Return the (x, y) coordinate for the center point of the cell that contains the specified text.  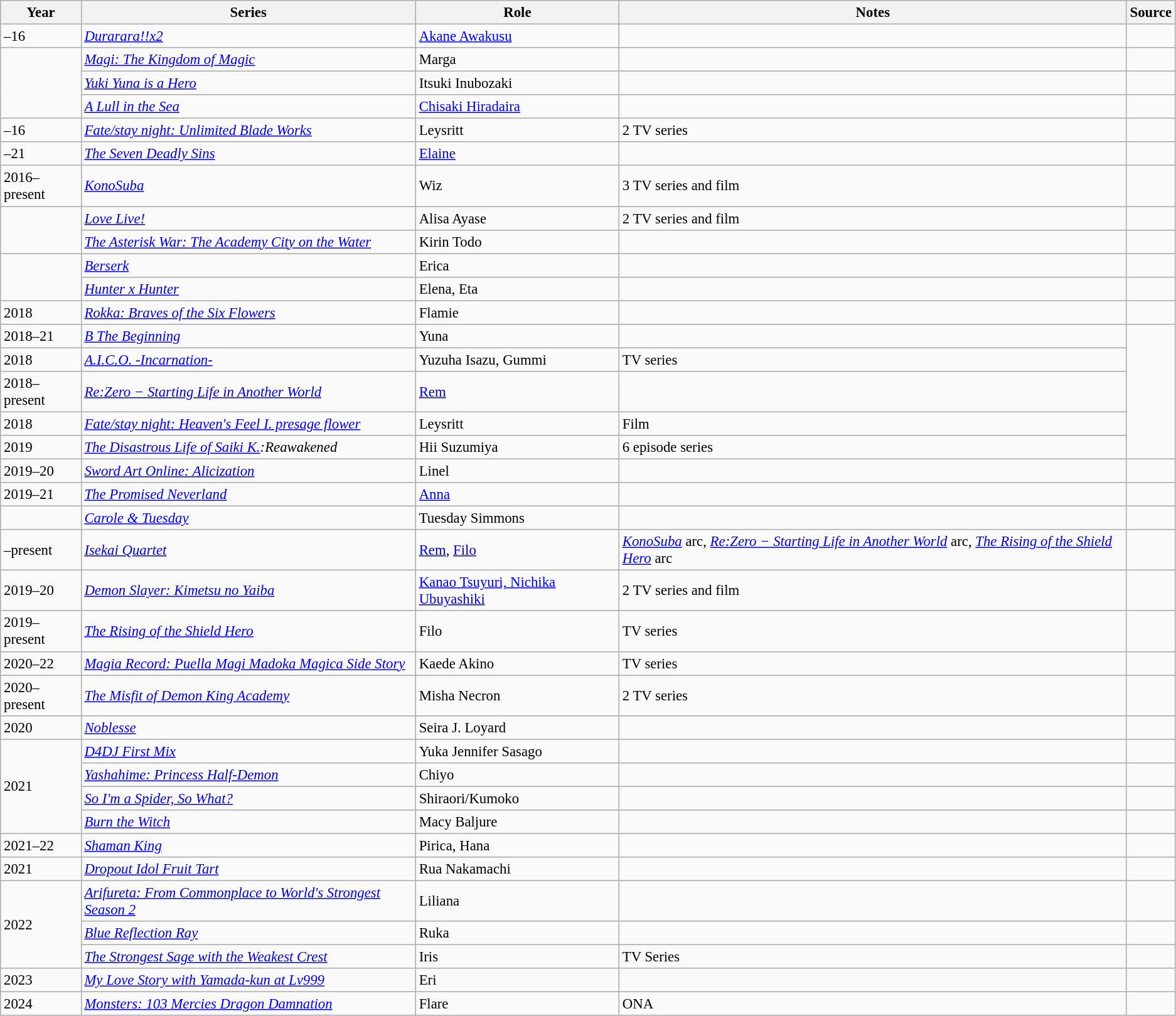
2018–present (41, 392)
Pirica, Hana (517, 845)
Monsters: 103 Mercies Dragon Damnation (249, 1004)
Arifureta: From Commonplace to World's Strongest Season 2 (249, 901)
The Rising of the Shield Hero (249, 631)
TV Series (872, 957)
3 TV series and film (872, 186)
Role (517, 13)
Erica (517, 265)
Shiraori/Kumoko (517, 798)
Chisaki Hiradaira (517, 107)
The Asterisk War: The Academy City on the Water (249, 242)
Itsuki Inubozaki (517, 83)
Wiz (517, 186)
Iris (517, 957)
Linel (517, 471)
Rem, Filo (517, 550)
Yuki Yuna is a Hero (249, 83)
KonoSuba arc, Re:Zero − Starting Life in Another World arc, The Rising of the Shield Hero arc (872, 550)
–present (41, 550)
Marga (517, 60)
Hunter x Hunter (249, 289)
Love Live! (249, 218)
Akane Awakusu (517, 36)
Kaede Akino (517, 663)
Kirin Todo (517, 242)
KonoSuba (249, 186)
Source (1151, 13)
Shaman King (249, 845)
Magi: The Kingdom of Magic (249, 60)
Magia Record: Puella Magi Madoka Magica Side Story (249, 663)
Kanao Tsuyuri, Nichika Ubuyashiki (517, 591)
ONA (872, 1004)
Elena, Eta (517, 289)
Burn the Witch (249, 822)
Alisa Ayase (517, 218)
Misha Necron (517, 695)
–21 (41, 154)
Year (41, 13)
The Disastrous Life of Saiki K.:Reawakened (249, 447)
Fate/stay night: Unlimited Blade Works (249, 131)
Ruka (517, 933)
2020–present (41, 695)
Yashahime: Princess Half-Demon (249, 775)
The Promised Neverland (249, 495)
Flare (517, 1004)
The Strongest Sage with the Weakest Crest (249, 957)
Yuna (517, 336)
D4DJ First Mix (249, 751)
Fate/stay night: Heaven's Feel I. presage flower (249, 424)
Yuzuha Isazu, Gummi (517, 360)
2019–present (41, 631)
2021–22 (41, 845)
Dropout Idol Fruit Tart (249, 869)
Filo (517, 631)
Anna (517, 495)
A.I.C.O. -Incarnation- (249, 360)
Demon Slayer: Kimetsu no Yaiba (249, 591)
Elaine (517, 154)
Series (249, 13)
2016–present (41, 186)
Re:Zero − Starting Life in Another World (249, 392)
A Lull in the Sea (249, 107)
Rua Nakamachi (517, 869)
Hii Suzumiya (517, 447)
Yuka Jennifer Sasago (517, 751)
Rem (517, 392)
6 episode series (872, 447)
2020 (41, 727)
B The Beginning (249, 336)
Flamie (517, 313)
2020–22 (41, 663)
The Misfit of Demon King Academy (249, 695)
2022 (41, 925)
2024 (41, 1004)
Isekai Quartet (249, 550)
Berserk (249, 265)
Durarara!!x2 (249, 36)
2023 (41, 980)
2019 (41, 447)
Tuesday Simmons (517, 518)
The Seven Deadly Sins (249, 154)
Rokka: Braves of the Six Flowers (249, 313)
Noblesse (249, 727)
So I'm a Spider, So What? (249, 798)
Film (872, 424)
2018–21 (41, 336)
Liliana (517, 901)
Carole & Tuesday (249, 518)
Seira J. Loyard (517, 727)
Sword Art Online: Alicization (249, 471)
Eri (517, 980)
Notes (872, 13)
Macy Baljure (517, 822)
2019–21 (41, 495)
Chiyo (517, 775)
My Love Story with Yamada-kun at Lv999 (249, 980)
Blue Reflection Ray (249, 933)
